Locate the cell with the specified text and output its [x, y] center coordinate. 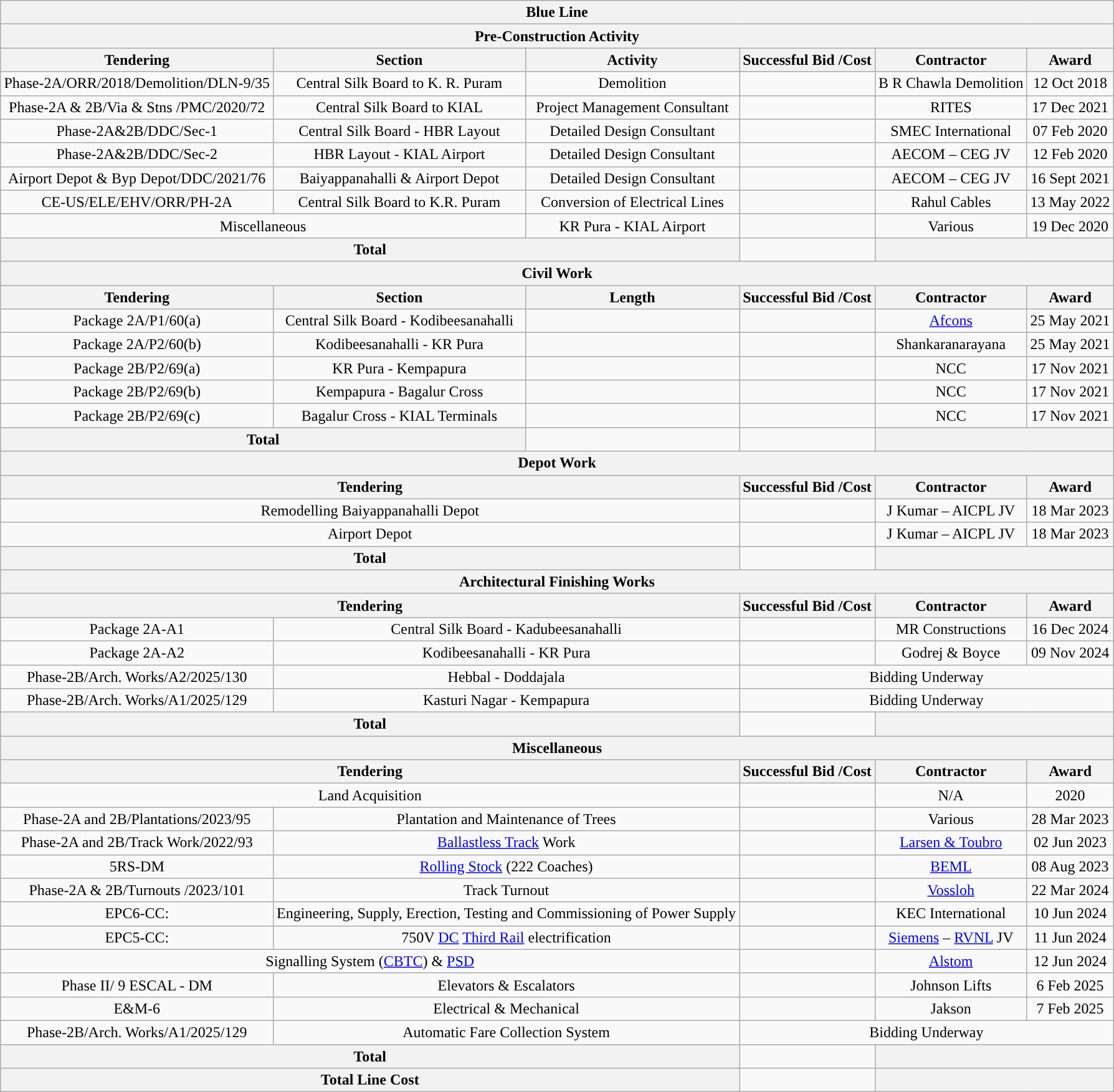
RITES [951, 107]
KR Pura - Kempapura [400, 368]
Remodelling Baiyappanahalli Depot [370, 510]
Engineering, Supply, Erection, Testing and Commissioning of Power Supply [507, 914]
Civil Work [557, 273]
Vossloh [951, 890]
13 May 2022 [1070, 202]
B R Chawla Demolition [951, 84]
Bagalur Cross - KIAL Terminals [400, 416]
02 Jun 2023 [1070, 843]
EPC5-CC: [137, 937]
E&M-6 [137, 1008]
Rahul Cables [951, 202]
12 Oct 2018 [1070, 84]
Johnson Lifts [951, 985]
Phase-2A&2B/DDC/Sec-2 [137, 155]
Phase-2A & 2B/Turnouts /2023/101 [137, 890]
6 Feb 2025 [1070, 985]
16 Dec 2024 [1070, 629]
Automatic Fare Collection System [507, 1032]
2020 [1070, 795]
Track Turnout [507, 890]
10 Jun 2024 [1070, 914]
Larsen & Toubro [951, 843]
HBR Layout - KIAL Airport [400, 155]
EPC6-CC: [137, 914]
Package 2A/P1/60(a) [137, 321]
750V DC Third Rail electrification [507, 937]
Package 2B/P2/69(b) [137, 392]
Package 2B/P2/69(a) [137, 368]
Central Silk Board to KIAL [400, 107]
07 Feb 2020 [1070, 131]
Airport Depot [370, 534]
Project Management Consultant [632, 107]
Pre-Construction Activity [557, 36]
19 Dec 2020 [1070, 226]
N/A [951, 795]
Plantation and Maintenance of Trees [507, 819]
Hebbal - Doddajala [507, 676]
Land Acquisition [370, 795]
Demolition [632, 84]
Alstom [951, 961]
Conversion of Electrical Lines [632, 202]
22 Mar 2024 [1070, 890]
Siemens – RVNL JV [951, 937]
Elevators & Escalators [507, 985]
BEML [951, 866]
Phase-2A and 2B/Plantations/2023/95 [137, 819]
CE-US/ELE/EHV/ORR/PH-2A [137, 202]
Architectural Finishing Works [557, 582]
Rolling Stock (222 Coaches) [507, 866]
Electrical & Mechanical [507, 1008]
Package 2A/P2/60(b) [137, 345]
Shankaranarayana [951, 345]
Central Silk Board to K. R. Puram [400, 84]
Package 2A-A1 [137, 629]
12 Jun 2024 [1070, 961]
08 Aug 2023 [1070, 866]
Phase-2A and 2B/Track Work/2022/93 [137, 843]
Package 2A-A2 [137, 653]
7 Feb 2025 [1070, 1008]
09 Nov 2024 [1070, 653]
17 Dec 2021 [1070, 107]
Phase-2A & 2B/Via & Stns /PMC/2020/72 [137, 107]
Phase-2A&2B/DDC/Sec-1 [137, 131]
Signalling System (CBTC) & PSD [370, 961]
Central Silk Board - Kodibeesanahalli [400, 321]
28 Mar 2023 [1070, 819]
Kempapura - Bagalur Cross [400, 392]
Package 2B/P2/69(c) [137, 416]
Jakson [951, 1008]
Phase-2A/ORR/2018/Demolition/DLN-9/35 [137, 84]
Baiyappanahalli & Airport Depot [400, 178]
Total Line Cost [370, 1080]
Depot Work [557, 463]
Central Silk Board to K.R. Puram [400, 202]
5RS-DM [137, 866]
Kasturi Nagar - Kempapura [507, 701]
Phase II/ 9 ESCAL - DM [137, 985]
16 Sept 2021 [1070, 178]
Blue Line [557, 12]
11 Jun 2024 [1070, 937]
Afcons [951, 321]
SMEC International [951, 131]
Phase-2B/Arch. Works/A2/2025/130 [137, 676]
Length [632, 297]
Activity [632, 60]
Ballastless Track Work [507, 843]
KR Pura - KIAL Airport [632, 226]
12 Feb 2020 [1070, 155]
KEC International [951, 914]
Airport Depot & Byp Depot/DDC/2021/76 [137, 178]
Central Silk Board - Kadubeesanahalli [507, 629]
Godrej & Boyce [951, 653]
Central Silk Board - HBR Layout [400, 131]
MR Constructions [951, 629]
